Capture the cell that displays the provided text and extract its (X, Y) central coordinate. 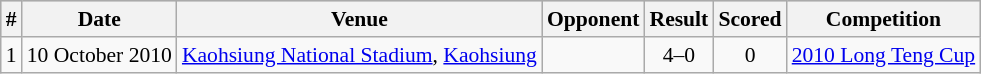
0 (750, 55)
4–0 (678, 55)
Kaohsiung National Stadium, Kaohsiung (360, 55)
2010 Long Teng Cup (884, 55)
Date (100, 19)
1 (12, 55)
# (12, 19)
Competition (884, 19)
Venue (360, 19)
Result (678, 19)
10 October 2010 (100, 55)
Scored (750, 19)
Opponent (594, 19)
